Provide the (X, Y) coordinate of the cell's center where the given text is located.  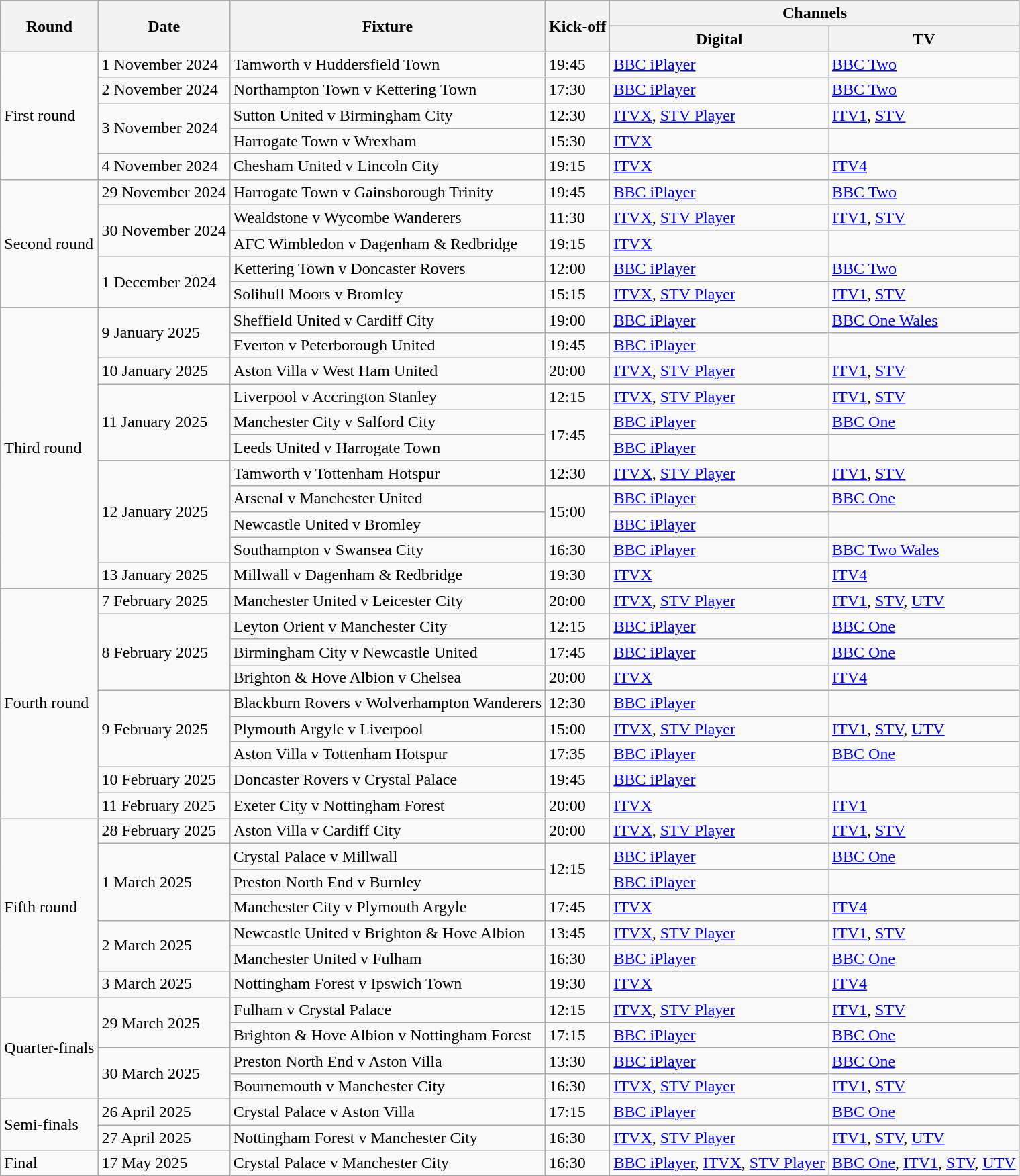
Kettering Town v Doncaster Rovers (387, 268)
17:35 (578, 754)
Aston Villa v Cardiff City (387, 831)
Everton v Peterborough United (387, 346)
Manchester United v Leicester City (387, 601)
Nottingham Forest v Ipswich Town (387, 984)
30 March 2025 (164, 1073)
28 February 2025 (164, 831)
Newcastle United v Bromley (387, 524)
7 February 2025 (164, 601)
Tamworth v Huddersfield Town (387, 64)
17:30 (578, 90)
Sutton United v Birmingham City (387, 115)
Crystal Palace v Millwall (387, 856)
BBC iPlayer, ITVX, STV Player (719, 1163)
10 January 2025 (164, 371)
Brighton & Hove Albion v Chelsea (387, 677)
Millwall v Dagenham & Redbridge (387, 575)
Semi-finals (50, 1124)
Preston North End v Aston Villa (387, 1061)
12 January 2025 (164, 511)
Quarter-finals (50, 1048)
Manchester United v Fulham (387, 959)
BBC Two Wales (925, 550)
Aston Villa v West Ham United (387, 371)
Chesham United v Lincoln City (387, 166)
Third round (50, 448)
Exeter City v Nottingham Forest (387, 805)
Kick-off (578, 26)
13:30 (578, 1061)
Tamworth v Tottenham Hotspur (387, 473)
Harrogate Town v Gainsborough Trinity (387, 192)
Doncaster Rovers v Crystal Palace (387, 780)
2 November 2024 (164, 90)
Fulham v Crystal Palace (387, 1010)
Leyton Orient v Manchester City (387, 626)
13 January 2025 (164, 575)
11:30 (578, 217)
Arsenal v Manchester United (387, 499)
Date (164, 26)
11 February 2025 (164, 805)
Solihull Moors v Bromley (387, 294)
29 November 2024 (164, 192)
11 January 2025 (164, 422)
Brighton & Hove Albion v Nottingham Forest (387, 1035)
Northampton Town v Kettering Town (387, 90)
Manchester City v Plymouth Argyle (387, 908)
BBC One Wales (925, 320)
Aston Villa v Tottenham Hotspur (387, 754)
TV (925, 39)
3 March 2025 (164, 984)
27 April 2025 (164, 1138)
Plymouth Argyle v Liverpool (387, 728)
15:30 (578, 141)
Wealdstone v Wycombe Wanderers (387, 217)
Second round (50, 243)
8 February 2025 (164, 652)
Bournemouth v Manchester City (387, 1086)
First round (50, 115)
Blackburn Rovers v Wolverhampton Wanderers (387, 703)
17 May 2025 (164, 1163)
3 November 2024 (164, 128)
Fixture (387, 26)
Crystal Palace v Manchester City (387, 1163)
Newcastle United v Brighton & Hove Albion (387, 933)
Manchester City v Salford City (387, 422)
10 February 2025 (164, 780)
15:15 (578, 294)
BBC One, ITV1, STV, UTV (925, 1163)
Final (50, 1163)
Digital (719, 39)
1 November 2024 (164, 64)
Southampton v Swansea City (387, 550)
AFC Wimbledon v Dagenham & Redbridge (387, 243)
Birmingham City v Newcastle United (387, 652)
Preston North End v Burnley (387, 882)
Fourth round (50, 703)
9 February 2025 (164, 728)
9 January 2025 (164, 333)
Sheffield United v Cardiff City (387, 320)
30 November 2024 (164, 230)
Harrogate Town v Wrexham (387, 141)
Channels (815, 13)
ITV1 (925, 805)
Nottingham Forest v Manchester City (387, 1138)
Crystal Palace v Aston Villa (387, 1112)
1 December 2024 (164, 281)
4 November 2024 (164, 166)
Liverpool v Accrington Stanley (387, 397)
29 March 2025 (164, 1022)
2 March 2025 (164, 946)
12:00 (578, 268)
26 April 2025 (164, 1112)
19:00 (578, 320)
Fifth round (50, 908)
Leeds United v Harrogate Town (387, 448)
13:45 (578, 933)
Round (50, 26)
1 March 2025 (164, 882)
